Output the (X, Y) coordinate of the center of the cell containing the given text.  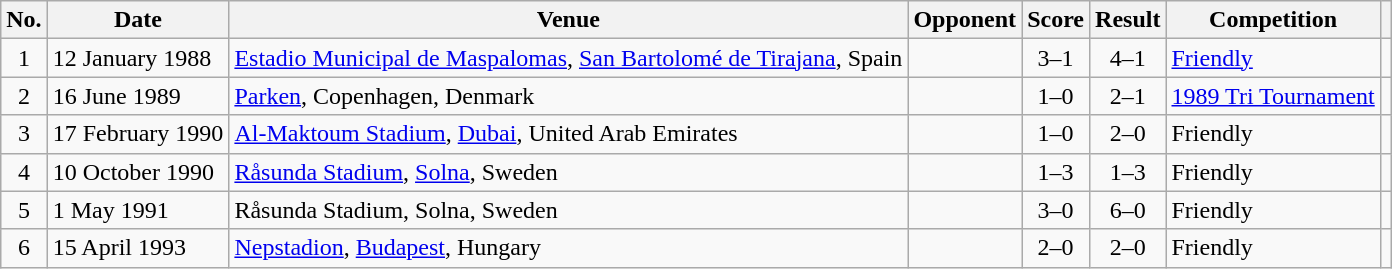
5 (24, 210)
Score (1056, 20)
Al-Maktoum Stadium, Dubai, United Arab Emirates (568, 134)
1989 Tri Tournament (1273, 96)
6 (24, 248)
3 (24, 134)
Competition (1273, 20)
17 February 1990 (138, 134)
2 (24, 96)
12 January 1988 (138, 58)
Opponent (965, 20)
3–0 (1056, 210)
4 (24, 172)
Parken, Copenhagen, Denmark (568, 96)
Nepstadion, Budapest, Hungary (568, 248)
6–0 (1128, 210)
16 June 1989 (138, 96)
3–1 (1056, 58)
1 (24, 58)
4–1 (1128, 58)
1 May 1991 (138, 210)
No. (24, 20)
15 April 1993 (138, 248)
10 October 1990 (138, 172)
Result (1128, 20)
Venue (568, 20)
Estadio Municipal de Maspalomas, San Bartolomé de Tirajana, Spain (568, 58)
Date (138, 20)
2–1 (1128, 96)
